Determine the [x, y] coordinate at the center of the cell enclosing the given text.  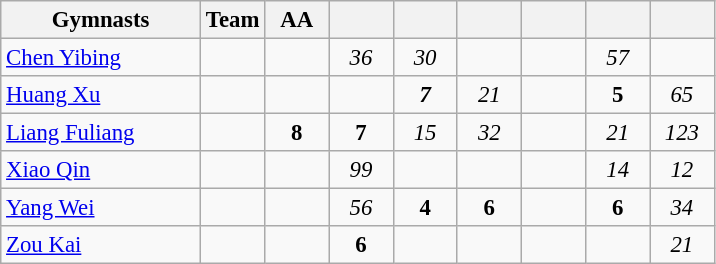
5 [618, 95]
36 [361, 58]
Xiao Qin [101, 170]
Liang Fuliang [101, 133]
34 [682, 208]
99 [361, 170]
Gymnasts [101, 20]
12 [682, 170]
Zou Kai [101, 245]
4 [425, 208]
15 [425, 133]
Huang Xu [101, 95]
Team [232, 20]
14 [618, 170]
Yang Wei [101, 208]
30 [425, 58]
32 [489, 133]
56 [361, 208]
AA [297, 20]
65 [682, 95]
123 [682, 133]
57 [618, 58]
8 [297, 133]
Chen Yibing [101, 58]
